Determine the [X, Y] coordinate at the center of the cell enclosing the given text.  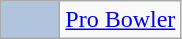
Pro Bowler [120, 20]
